Determine the (x, y) coordinate at the center of the cell enclosing the given text.  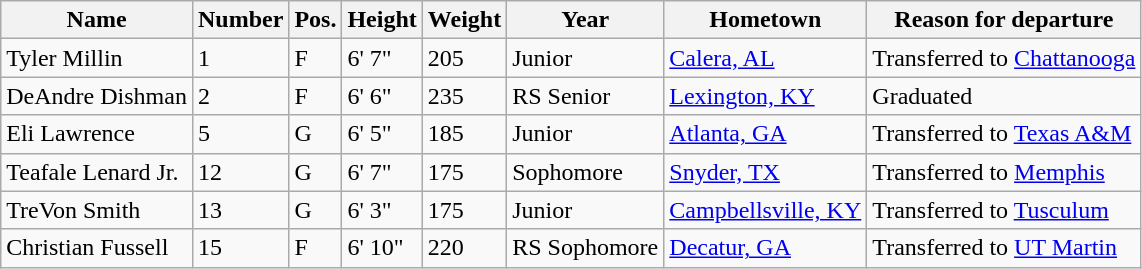
5 (240, 134)
Weight (464, 20)
Campbellsville, KY (766, 210)
205 (464, 58)
Lexington, KY (766, 96)
Transferred to Texas A&M (1004, 134)
2 (240, 96)
Transferred to Tusculum (1004, 210)
1 (240, 58)
Graduated (1004, 96)
185 (464, 134)
Eli Lawrence (97, 134)
Sophomore (586, 172)
Tyler Millin (97, 58)
Transferred to Chattanooga (1004, 58)
Transferred to Memphis (1004, 172)
15 (240, 248)
DeAndre Dishman (97, 96)
6' 10" (382, 248)
6' 5" (382, 134)
Calera, AL (766, 58)
Height (382, 20)
Christian Fussell (97, 248)
6' 6" (382, 96)
220 (464, 248)
Pos. (316, 20)
6' 3" (382, 210)
TreVon Smith (97, 210)
235 (464, 96)
Name (97, 20)
Number (240, 20)
Decatur, GA (766, 248)
Teafale Lenard Jr. (97, 172)
Atlanta, GA (766, 134)
RS Sophomore (586, 248)
Reason for departure (1004, 20)
Transferred to UT Martin (1004, 248)
Year (586, 20)
RS Senior (586, 96)
12 (240, 172)
Hometown (766, 20)
Snyder, TX (766, 172)
13 (240, 210)
